Pinpoint the cell where the given text exists, returning its (x, y) midpoint coordinate. 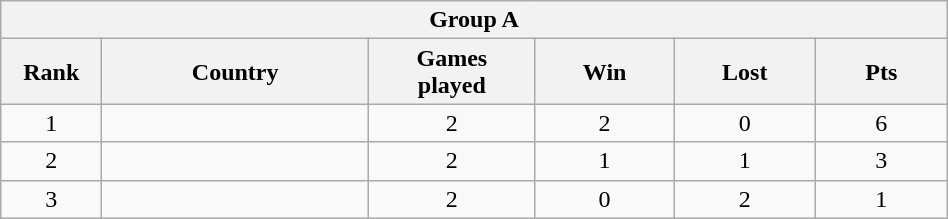
Pts (881, 72)
Games played (452, 72)
6 (881, 123)
Win (604, 72)
Country (236, 72)
Rank (52, 72)
Lost (744, 72)
Group A (474, 20)
